Extract the [x, y] coordinate from the center of the cell holding the provided text.  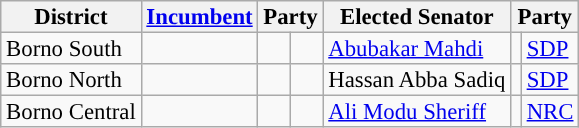
Borno South [71, 49]
District [71, 17]
Hassan Abba Sadiq [417, 80]
Borno North [71, 80]
Incumbent [200, 17]
Ali Modu Sheriff [417, 112]
NRC [550, 112]
Borno Central [71, 112]
Abubakar Mahdi [417, 49]
Elected Senator [417, 17]
